Identify which cell holds the provided text, then report its (X, Y) central coordinate. 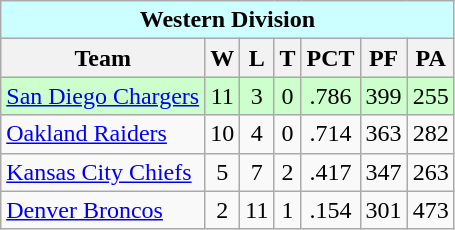
301 (384, 210)
7 (257, 172)
San Diego Chargers (103, 96)
399 (384, 96)
Team (103, 58)
PCT (330, 58)
5 (222, 172)
473 (430, 210)
3 (257, 96)
1 (288, 210)
.154 (330, 210)
347 (384, 172)
L (257, 58)
10 (222, 134)
4 (257, 134)
T (288, 58)
Denver Broncos (103, 210)
282 (430, 134)
.417 (330, 172)
263 (430, 172)
255 (430, 96)
Kansas City Chiefs (103, 172)
.786 (330, 96)
Oakland Raiders (103, 134)
Western Division (228, 20)
PA (430, 58)
W (222, 58)
.714 (330, 134)
363 (384, 134)
PF (384, 58)
